Output the (X, Y) coordinate of the center of the cell containing the given text.  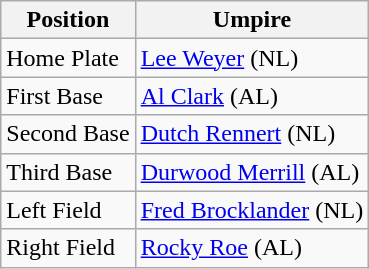
Dutch Rennert (NL) (252, 134)
Lee Weyer (NL) (252, 58)
Umpire (252, 20)
Rocky Roe (AL) (252, 248)
Second Base (68, 134)
Right Field (68, 248)
Al Clark (AL) (252, 96)
Third Base (68, 172)
Position (68, 20)
Durwood Merrill (AL) (252, 172)
Left Field (68, 210)
Home Plate (68, 58)
Fred Brocklander (NL) (252, 210)
First Base (68, 96)
